From the cell containing the given text, extract its center point as (X, Y) coordinate. 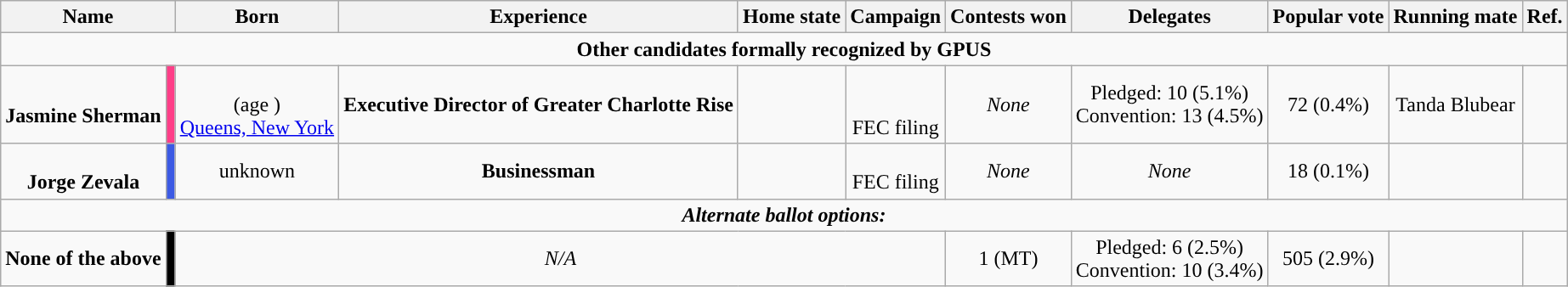
Experience (539, 17)
Tanda Blubear (1455, 104)
Contests won (1009, 17)
Delegates (1169, 17)
Executive Director of Greater Charlotte Rise (539, 104)
Popular vote (1328, 17)
Pledged: 10 (5.1%)Convention: 13 (4.5%) (1169, 104)
Home state (791, 17)
None of the above (83, 258)
Jorge Zevala (83, 172)
18 (0.1%) (1328, 172)
505 (2.9%) (1328, 258)
Businessman (539, 172)
72 (0.4%) (1328, 104)
Name (88, 17)
1 (MT) (1009, 258)
Ref. (1545, 17)
Born (257, 17)
N/A (560, 258)
Pledged: 6 (2.5%)Convention: 10 (3.4%) (1169, 258)
Jasmine Sherman (83, 104)
Other candidates formally recognized by GPUS (784, 49)
unknown (257, 172)
Campaign (896, 17)
Running mate (1455, 17)
(age )Queens, New York (257, 104)
Alternate ballot options: (784, 215)
